Determine the [x, y] coordinate at the center of the cell enclosing the given text.  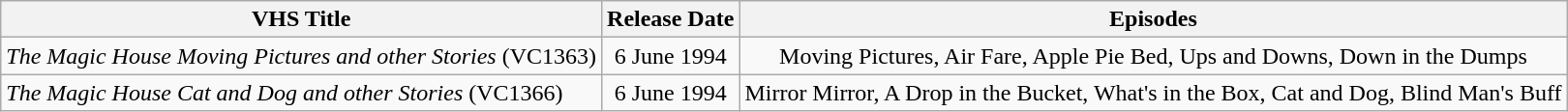
Release Date [671, 19]
Episodes [1154, 19]
Moving Pictures, Air Fare, Apple Pie Bed, Ups and Downs, Down in the Dumps [1154, 56]
Mirror Mirror, A Drop in the Bucket, What's in the Box, Cat and Dog, Blind Man's Buff [1154, 93]
The Magic House Cat and Dog and other Stories (VC1366) [302, 93]
VHS Title [302, 19]
The Magic House Moving Pictures and other Stories (VC1363) [302, 56]
